For the text-containing cell, return its midpoint in [X, Y] coordinate format. 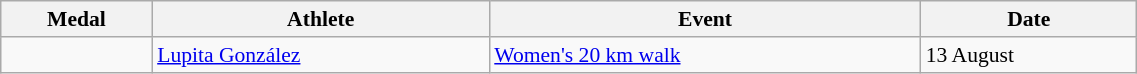
Athlete [320, 19]
Lupita González [320, 55]
Date [1029, 19]
Women's 20 km walk [705, 55]
Medal [76, 19]
Event [705, 19]
13 August [1029, 55]
